For the text-containing cell, return its midpoint in [X, Y] coordinate format. 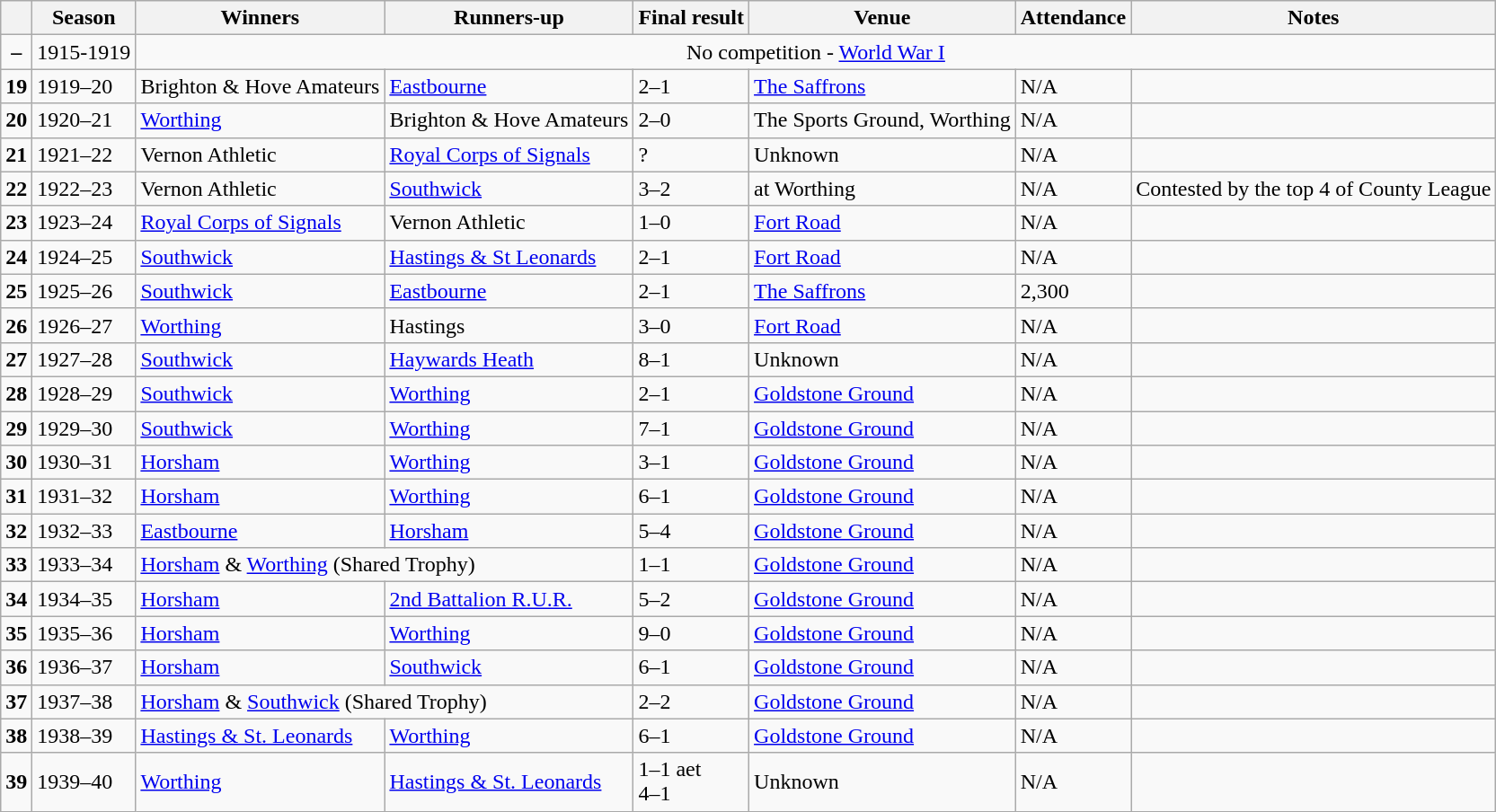
The Sports Ground, Worthing [882, 120]
21 [16, 154]
1928–29 [84, 393]
1938–39 [84, 736]
Hastings & St Leonards [509, 257]
29 [16, 428]
at Worthing [882, 189]
9–0 [692, 633]
1922–23 [84, 189]
1–0 [692, 223]
Hastings [509, 325]
1933–34 [84, 565]
Notes [1314, 18]
34 [16, 599]
Horsham & Worthing (Shared Trophy) [385, 565]
1929–30 [84, 428]
1924–25 [84, 257]
23 [16, 223]
27 [16, 359]
Attendance [1073, 18]
19 [16, 86]
36 [16, 667]
Venue [882, 18]
Horsham & Southwick (Shared Trophy) [385, 702]
Runners-up [509, 18]
22 [16, 189]
31 [16, 497]
7–1 [692, 428]
3–0 [692, 325]
1932–33 [84, 531]
3–1 [692, 463]
39 [16, 781]
2–0 [692, 120]
Final result [692, 18]
1931–32 [84, 497]
1925–26 [84, 291]
1935–36 [84, 633]
Contested by the top 4 of County League [1314, 189]
3–2 [692, 189]
25 [16, 291]
Winners [261, 18]
38 [16, 736]
1936–37 [84, 667]
26 [16, 325]
1919–20 [84, 86]
No competition - World War I [816, 52]
1939–40 [84, 781]
1937–38 [84, 702]
33 [16, 565]
2,300 [1073, 291]
1934–35 [84, 599]
1–1 aet 4–1 [692, 781]
35 [16, 633]
1921–22 [84, 154]
37 [16, 702]
1920–21 [84, 120]
1927–28 [84, 359]
5–4 [692, 531]
– [16, 52]
1930–31 [84, 463]
5–2 [692, 599]
24 [16, 257]
1–1 [692, 565]
32 [16, 531]
? [692, 154]
1926–27 [84, 325]
Season [84, 18]
28 [16, 393]
30 [16, 463]
1923–24 [84, 223]
8–1 [692, 359]
1915-1919 [84, 52]
2–2 [692, 702]
Haywards Heath [509, 359]
2nd Battalion R.U.R. [509, 599]
20 [16, 120]
